Return the (x, y) coordinate for the center point of the cell that contains the specified text.  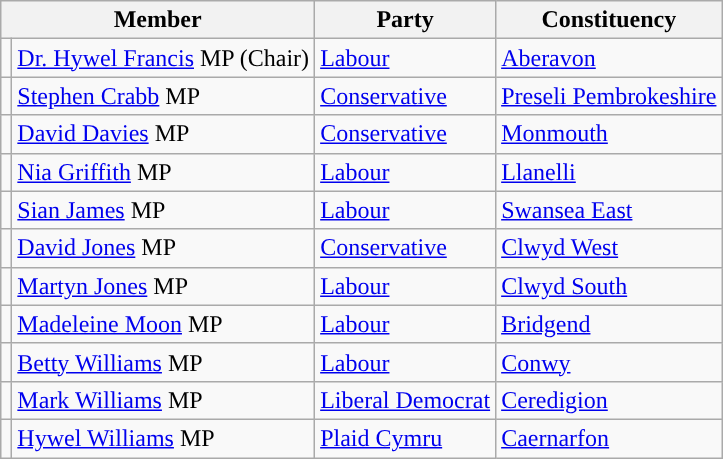
Conwy (609, 362)
Caernarfon (609, 438)
Nia Griffith MP (164, 172)
Constituency (609, 20)
Monmouth (609, 134)
Stephen Crabb MP (164, 96)
Aberavon (609, 58)
Sian James MP (164, 210)
Ceredigion (609, 400)
Party (406, 20)
Madeleine Moon MP (164, 324)
Plaid Cymru (406, 438)
Betty Williams MP (164, 362)
Llanelli (609, 172)
Mark Williams MP (164, 400)
David Jones MP (164, 248)
Martyn Jones MP (164, 286)
Hywel Williams MP (164, 438)
Clwyd South (609, 286)
Bridgend (609, 324)
Dr. Hywel Francis MP (Chair) (164, 58)
Liberal Democrat (406, 400)
David Davies MP (164, 134)
Swansea East (609, 210)
Member (158, 20)
Clwyd West (609, 248)
Preseli Pembrokeshire (609, 96)
